Output the (x, y) coordinate of the center of the cell containing the given text.  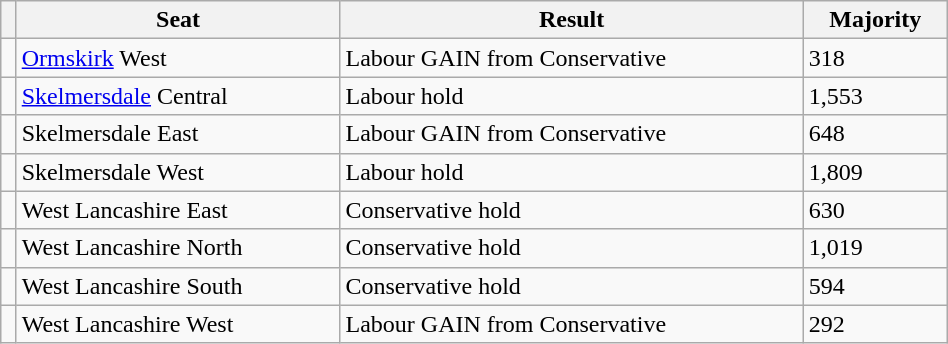
West Lancashire South (178, 286)
594 (875, 286)
Ormskirk West (178, 58)
Seat (178, 20)
Skelmersdale East (178, 134)
Result (572, 20)
318 (875, 58)
648 (875, 134)
Skelmersdale West (178, 172)
Majority (875, 20)
Skelmersdale Central (178, 96)
West Lancashire North (178, 248)
1,553 (875, 96)
630 (875, 210)
West Lancashire East (178, 210)
1,019 (875, 248)
1,809 (875, 172)
West Lancashire West (178, 324)
292 (875, 324)
